Return (X, Y) of the center of cell containing provided text 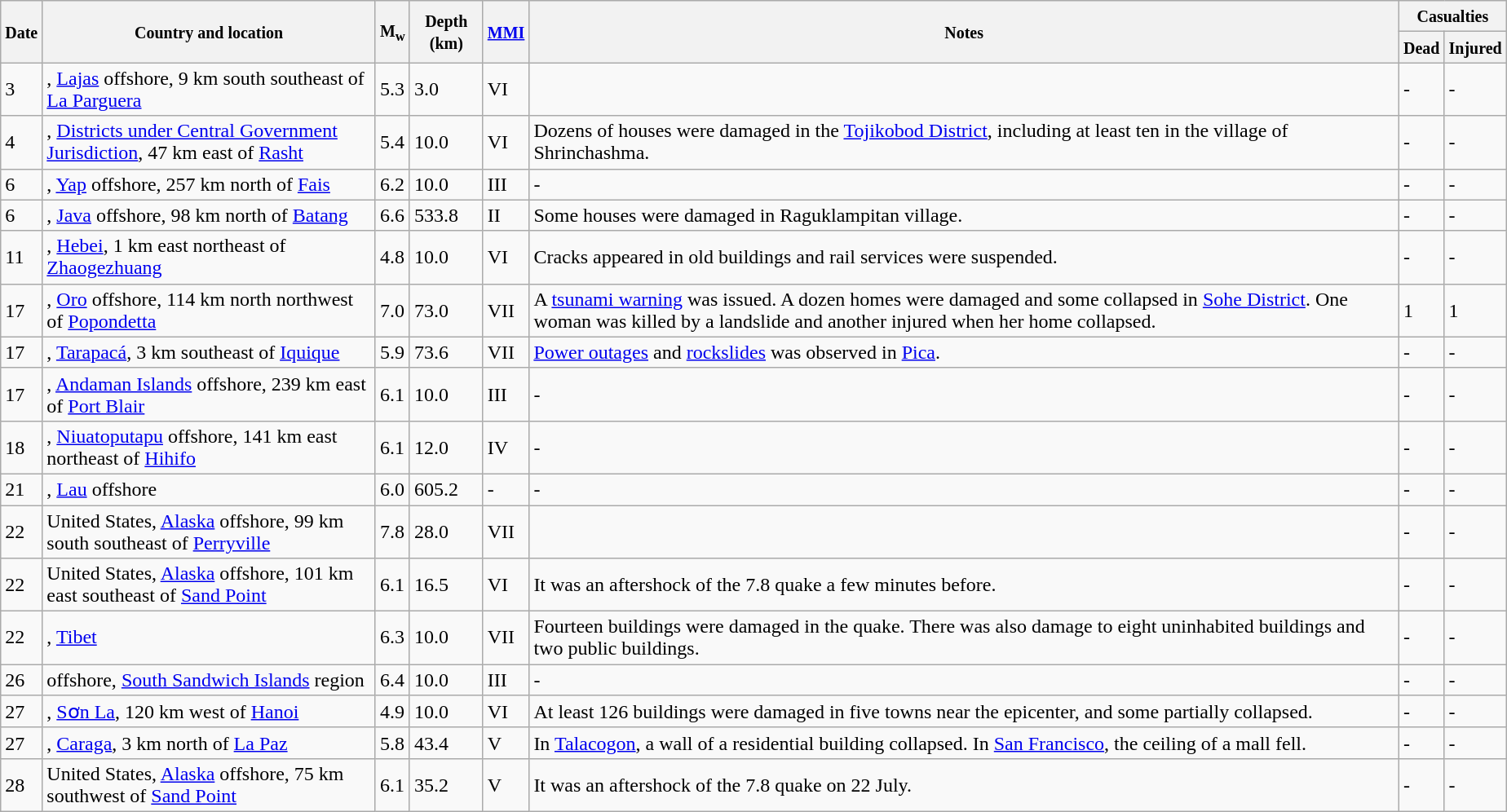
Notes (964, 32)
, Districts under Central Government Jurisdiction, 47 km east of Rasht (209, 142)
, Lau offshore (209, 489)
Fourteen buildings were damaged in the quake. There was also damage to eight uninhabited buildings and two public buildings. (964, 638)
43.4 (446, 743)
605.2 (446, 489)
offshore, South Sandwich Islands region (209, 680)
3.0 (446, 90)
533.8 (446, 215)
At least 126 buildings were damaged in five towns near the epicenter, and some partially collapsed. (964, 712)
35.2 (446, 784)
6.2 (392, 184)
Some houses were damaged in Raguklampitan village. (964, 215)
4.9 (392, 712)
4 (21, 142)
28 (21, 784)
Dozens of houses were damaged in the Tojikobod District, including at least ten in the village of Shrinchashma. (964, 142)
, Tibet (209, 638)
Date (21, 32)
, Andaman Islands offshore, 239 km east of Port Blair (209, 395)
United States, Alaska offshore, 75 km southwest of Sand Point (209, 784)
, Hebei, 1 km east northeast of Zhaogezhuang (209, 258)
Depth (km) (446, 32)
4.8 (392, 258)
11 (21, 258)
, Tarapacá, 3 km southeast of Iquique (209, 352)
Cracks appeared in old buildings and rail services were suspended. (964, 258)
Power outages and rockslides was observed in Pica. (964, 352)
It was an aftershock of the 7.8 quake a few minutes before. (964, 585)
Dead (1421, 47)
, Yap offshore, 257 km north of Fais (209, 184)
73.6 (446, 352)
, Lajas offshore, 9 km south southeast of La Parguera (209, 90)
28.0 (446, 532)
II (506, 215)
26 (21, 680)
Mw (392, 32)
Injured (1475, 47)
United States, Alaska offshore, 101 km east southeast of Sand Point (209, 585)
, Niuatoputapu offshore, 141 km east northeast of Hihifo (209, 447)
12.0 (446, 447)
6.0 (392, 489)
3 (21, 90)
73.0 (446, 310)
6.4 (392, 680)
7.0 (392, 310)
United States, Alaska offshore, 99 km south southeast of Perryville (209, 532)
5.8 (392, 743)
7.8 (392, 532)
6.3 (392, 638)
Country and location (209, 32)
, Sơn La, 120 km west of Hanoi (209, 712)
, Oro offshore, 114 km north northwest of Popondetta (209, 310)
18 (21, 447)
IV (506, 447)
5.3 (392, 90)
6.6 (392, 215)
5.4 (392, 142)
MMI (506, 32)
It was an aftershock of the 7.8 quake on 22 July. (964, 784)
In Talacogon, a wall of a residential building collapsed. In San Francisco, the ceiling of a mall fell. (964, 743)
, Java offshore, 98 km north of Batang (209, 215)
, Caraga, 3 km north of La Paz (209, 743)
5.9 (392, 352)
Casualties (1452, 16)
16.5 (446, 585)
21 (21, 489)
